Determine the (x, y) coordinate at the center of the cell enclosing the given text.  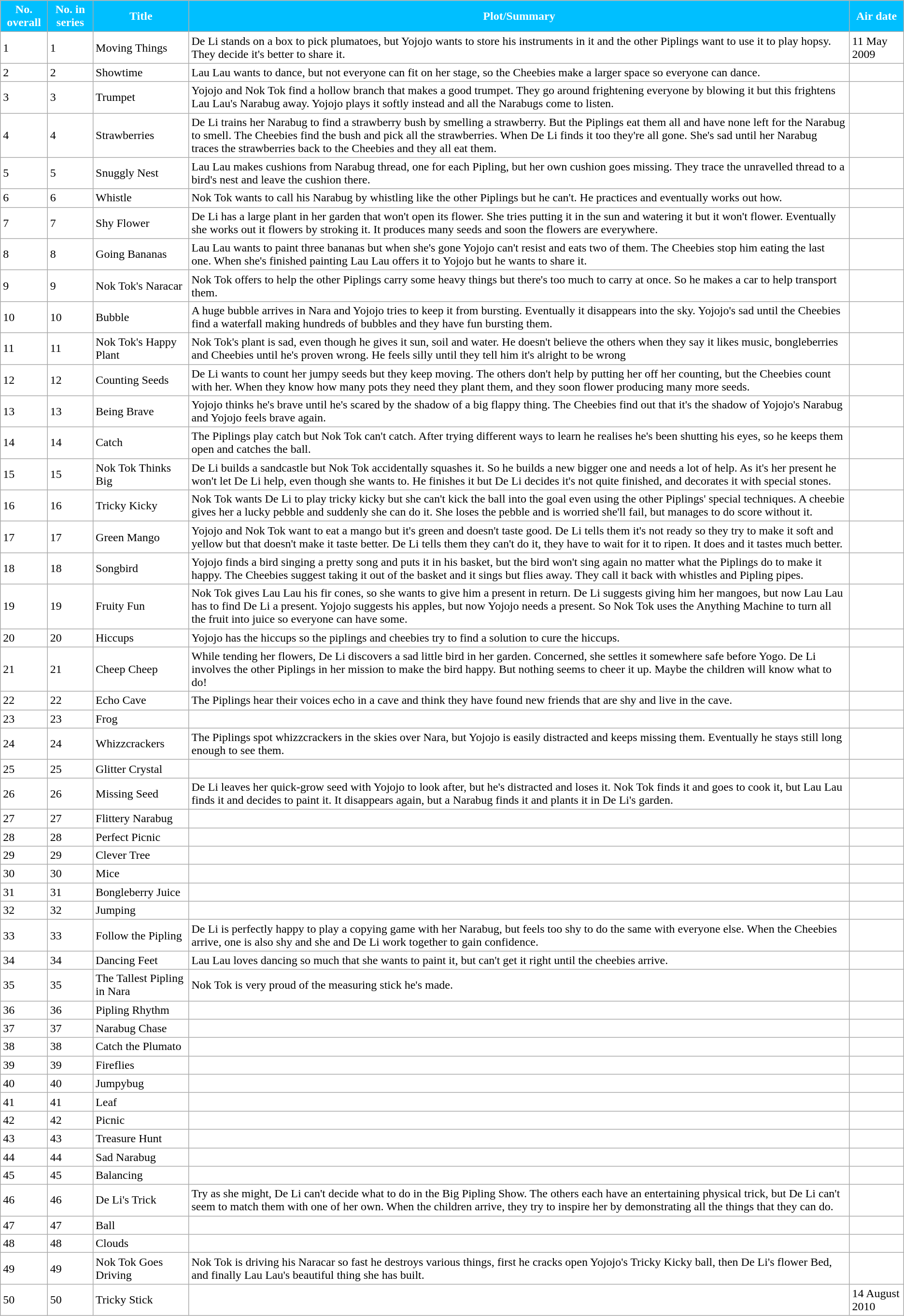
Tricky Kicky (141, 506)
The Piplings hear their voices echo in a cave and think they have found new friends that are shy and live in the cave. (519, 700)
Follow the Pipling (141, 936)
Counting Seeds (141, 379)
11 May 2009 (876, 47)
Glitter Crystal (141, 769)
Showtime (141, 72)
Jumpybug (141, 1083)
Jumping (141, 910)
Flittery Narabug (141, 818)
Nok Tok Goes Driving (141, 1269)
Nok Tok offers to help the other Piplings carry some heavy things but there's too much to carry at once. So he makes a car to help transport them. (519, 286)
Ball (141, 1225)
No. in series (70, 16)
Green Mango (141, 537)
Yojojo has the hiccups so the piplings and cheebies try to find a solution to cure the hiccups. (519, 638)
Plot/Summary (519, 16)
Snuggly Nest (141, 173)
Tricky Stick (141, 1300)
Mice (141, 874)
The Tallest Pipling in Nara (141, 985)
Clever Tree (141, 855)
No. overall (24, 16)
Air date (876, 16)
Clouds (141, 1244)
Trumpet (141, 98)
Leaf (141, 1102)
Dancing Feet (141, 960)
Echo Cave (141, 700)
Going Bananas (141, 254)
Nok Tok wants to call his Narabug by whistling like the other Piplings but he can't. He practices and eventually works out how. (519, 198)
Fireflies (141, 1065)
Missing Seed (141, 794)
Narabug Chase (141, 1028)
Being Brave (141, 411)
Title (141, 16)
Fruity Fun (141, 606)
Bongleberry Juice (141, 892)
Perfect Picnic (141, 837)
De Li's Trick (141, 1200)
Treasure Hunt (141, 1138)
14 August 2010 (876, 1300)
Whizzcrackers (141, 743)
Moving Things (141, 47)
Hiccups (141, 638)
Picnic (141, 1120)
Nok Tok's Happy Plant (141, 349)
Catch (141, 443)
Strawberries (141, 135)
Whistle (141, 198)
Nok Tok is very proud of the measuring stick he's made. (519, 985)
Catch the Plumato (141, 1047)
Nok Tok's Naracar (141, 286)
Bubble (141, 317)
Nok Tok Thinks Big (141, 474)
Lau Lau wants to dance, but not everyone can fit on her stage, so the Cheebies make a larger space so everyone can dance. (519, 72)
Sad Narabug (141, 1157)
Songbird (141, 569)
Cheep Cheep (141, 669)
Lau Lau loves dancing so much that she wants to paint it, but can't get it right until the cheebies arrive. (519, 960)
Shy Flower (141, 223)
Frog (141, 719)
Balancing (141, 1176)
Pipling Rhythm (141, 1010)
